Output the [x, y] coordinate of the center of the cell containing the given text.  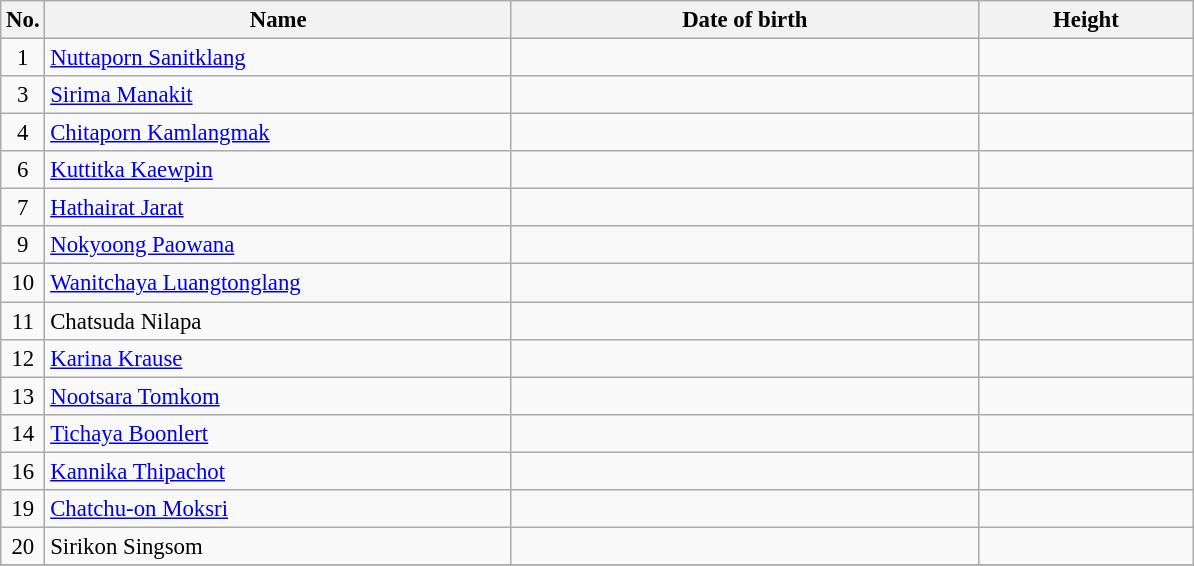
10 [23, 283]
13 [23, 396]
Chatchu-on Moksri [278, 509]
Nuttaporn Sanitklang [278, 58]
Sirima Manakit [278, 95]
14 [23, 433]
12 [23, 358]
No. [23, 20]
Nokyoong Paowana [278, 245]
Nootsara Tomkom [278, 396]
3 [23, 95]
19 [23, 509]
16 [23, 471]
Karina Krause [278, 358]
Chitaporn Kamlangmak [278, 133]
Kannika Thipachot [278, 471]
7 [23, 208]
Hathairat Jarat [278, 208]
Tichaya Boonlert [278, 433]
Date of birth [744, 20]
Kuttitka Kaewpin [278, 170]
11 [23, 321]
Height [1086, 20]
Name [278, 20]
20 [23, 546]
1 [23, 58]
6 [23, 170]
Sirikon Singsom [278, 546]
Wanitchaya Luangtonglang [278, 283]
9 [23, 245]
Chatsuda Nilapa [278, 321]
4 [23, 133]
